For the text-containing cell, return its midpoint in (x, y) coordinate format. 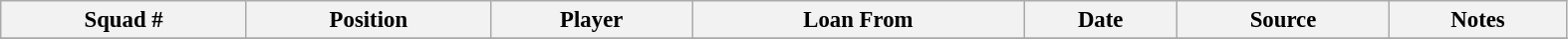
Player (592, 20)
Position (369, 20)
Date (1101, 20)
Source (1283, 20)
Notes (1478, 20)
Squad # (124, 20)
Loan From (858, 20)
